Scan for the cell matching the given text and deliver its [X, Y] coordinate at center. 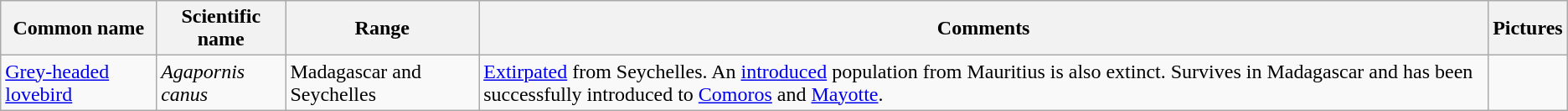
Common name [79, 29]
Grey-headed lovebird [79, 82]
Comments [983, 29]
Scientific name [221, 29]
Madagascar and Seychelles [382, 82]
Range [382, 29]
Pictures [1528, 29]
Agapornis canus [221, 82]
